Detect which cell encompasses the target text, then output its (x, y) center coordinate. 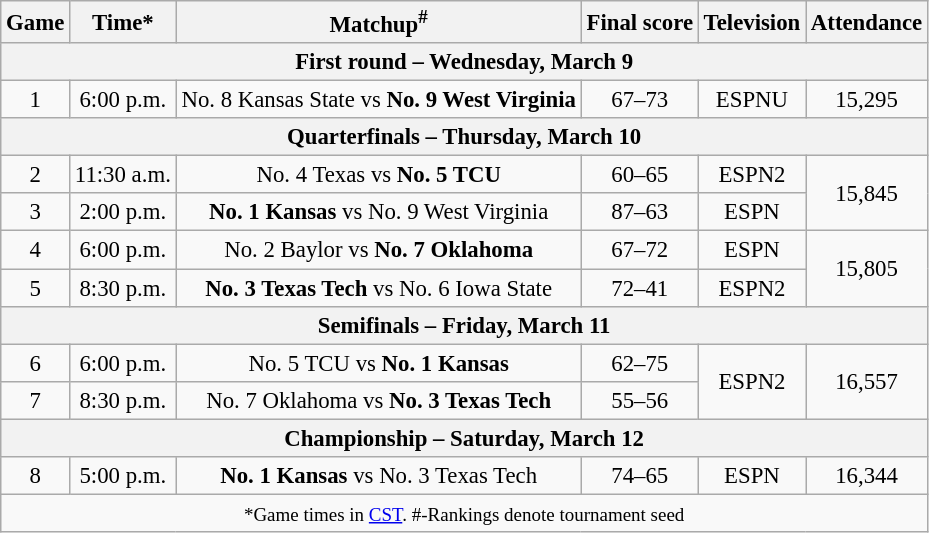
55–56 (640, 400)
3 (36, 213)
No. 7 Oklahoma vs No. 3 Texas Tech (378, 400)
Time* (124, 22)
8 (36, 476)
67–72 (640, 250)
Game (36, 22)
Quarterfinals – Thursday, March 10 (464, 137)
No. 1 Kansas vs No. 9 West Virginia (378, 213)
62–75 (640, 363)
5 (36, 288)
*Game times in CST. #-Rankings denote tournament seed (464, 513)
No. 2 Baylor vs No. 7 Oklahoma (378, 250)
1 (36, 100)
7 (36, 400)
No. 8 Kansas State vs No. 9 West Virginia (378, 100)
ESPNU (752, 100)
5:00 p.m. (124, 476)
2 (36, 175)
60–65 (640, 175)
2:00 p.m. (124, 213)
11:30 a.m. (124, 175)
74–65 (640, 476)
67–73 (640, 100)
No. 5 TCU vs No. 1 Kansas (378, 363)
87–63 (640, 213)
16,557 (867, 382)
Championship – Saturday, March 12 (464, 438)
15,805 (867, 268)
4 (36, 250)
Matchup# (378, 22)
Final score (640, 22)
No. 1 Kansas vs No. 3 Texas Tech (378, 476)
15,845 (867, 194)
16,344 (867, 476)
Television (752, 22)
No. 4 Texas vs No. 5 TCU (378, 175)
Semifinals – Friday, March 11 (464, 325)
No. 3 Texas Tech vs No. 6 Iowa State (378, 288)
Attendance (867, 22)
72–41 (640, 288)
First round – Wednesday, March 9 (464, 62)
15,295 (867, 100)
6 (36, 363)
